Capture the cell that displays the provided text and extract its [X, Y] central coordinate. 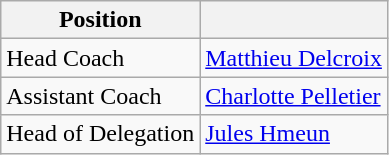
Jules Hmeun [294, 134]
Charlotte Pelletier [294, 96]
Position [100, 20]
Head Coach [100, 58]
Head of Delegation [100, 134]
Assistant Coach [100, 96]
Matthieu Delcroix [294, 58]
